Capture the cell that displays the provided text and extract its (x, y) central coordinate. 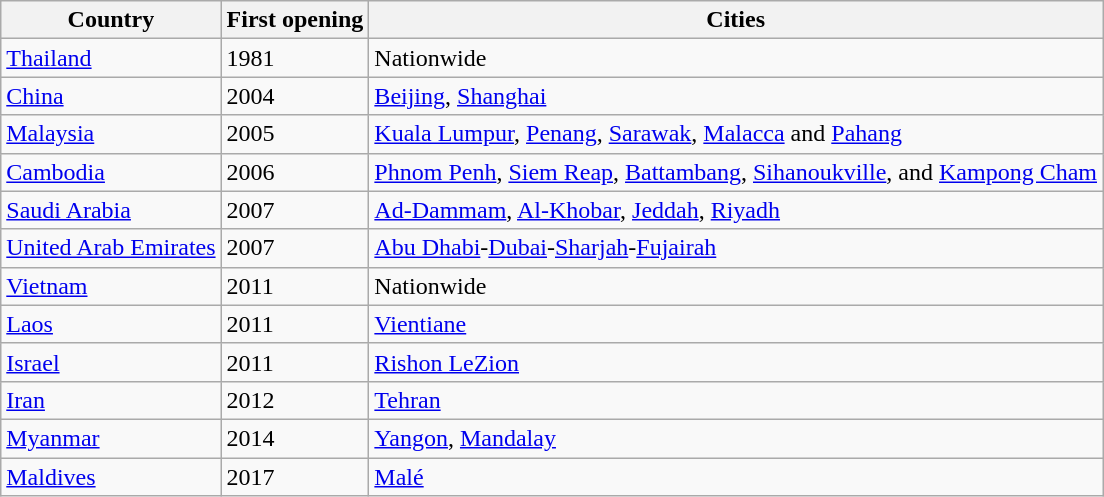
Tehran (736, 400)
2005 (295, 134)
Israel (111, 362)
2012 (295, 400)
Vietnam (111, 286)
2017 (295, 477)
Beijing, Shanghai (736, 96)
Phnom Penh, Siem Reap, Battambang, Sihanoukville, and Kampong Cham (736, 172)
First opening (295, 20)
1981 (295, 58)
Saudi Arabia (111, 210)
United Arab Emirates (111, 248)
Kuala Lumpur, Penang, Sarawak, Malacca and Pahang (736, 134)
2014 (295, 438)
Cambodia (111, 172)
Ad-Dammam, Al-Khobar, Jeddah, Riyadh (736, 210)
China (111, 96)
2004 (295, 96)
Cities (736, 20)
Myanmar (111, 438)
Laos (111, 324)
Thailand (111, 58)
Malé (736, 477)
Rishon LeZion (736, 362)
2006 (295, 172)
Abu Dhabi-Dubai-Sharjah-Fujairah (736, 248)
Country (111, 20)
Maldives (111, 477)
Vientiane (736, 324)
Iran (111, 400)
Yangon, Mandalay (736, 438)
Malaysia (111, 134)
